Detect which cell encompasses the target text, then output its (x, y) center coordinate. 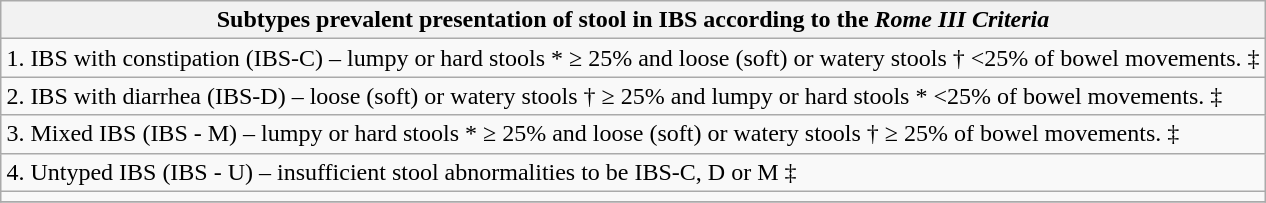
1. IBS with constipation (IBS-C) – lumpy or hard stools * ≥ 25% and loose (soft) or watery stools † <25% of bowel movements. ‡ (633, 58)
Subtypes prevalent presentation of stool in IBS according to the Rome III Criteria (633, 20)
4. Untyped IBS (IBS - U) – insufficient stool abnormalities to be IBS-C, D or M ‡ (633, 172)
3. Mixed IBS (IBS - M) – lumpy or hard stools * ≥ 25% and loose (soft) or watery stools † ≥ 25% of bowel movements. ‡ (633, 134)
2. IBS with diarrhea (IBS-D) – loose (soft) or watery stools † ≥ 25% and lumpy or hard stools * <25% of bowel movements. ‡ (633, 96)
